Capture the cell that displays the provided text and extract its [x, y] central coordinate. 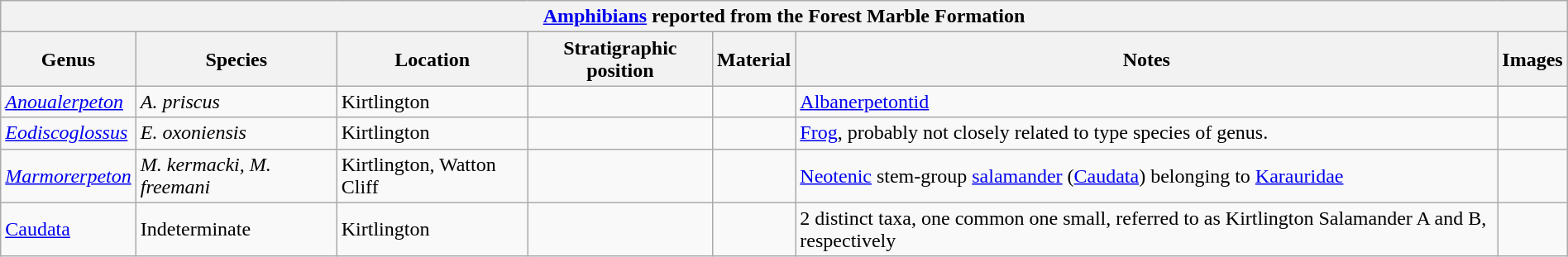
Neotenic stem-group salamander (Caudata) belonging to Karauridae [1146, 175]
2 distinct taxa, one common one small, referred to as Kirtlington Salamander A and B, respectively [1146, 230]
Material [753, 59]
M. kermacki, M. freemani [237, 175]
Albanerpetontid [1146, 102]
Species [237, 59]
Kirtlington, Watton Cliff [432, 175]
Stratigraphic position [620, 59]
Genus [69, 59]
Images [1532, 59]
Frog, probably not closely related to type species of genus. [1146, 133]
Notes [1146, 59]
A. priscus [237, 102]
Indeterminate [237, 230]
Eodiscoglossus [69, 133]
Amphibians reported from the Forest Marble Formation [784, 17]
Marmorerpeton [69, 175]
Caudata [69, 230]
Anoualerpeton [69, 102]
E. oxoniensis [237, 133]
Location [432, 59]
